Pinpoint the cell where the given text exists, returning its (X, Y) midpoint coordinate. 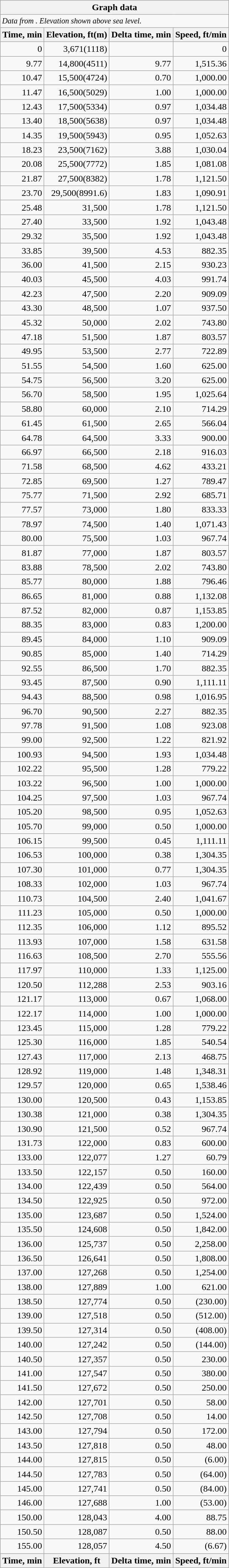
48,500 (77, 308)
61.45 (22, 423)
1.10 (141, 639)
2.15 (141, 265)
972.00 (201, 1201)
1,125.00 (201, 970)
45,500 (77, 279)
143.00 (22, 1431)
1,808.00 (201, 1258)
66,500 (77, 452)
51.55 (22, 366)
103.22 (22, 783)
380.00 (201, 1373)
71,500 (77, 495)
122,157 (77, 1172)
0.77 (141, 869)
155.00 (22, 1546)
121,000 (77, 1114)
20.08 (22, 164)
124,608 (77, 1230)
110.73 (22, 898)
789.47 (201, 481)
45.32 (22, 323)
1,041.67 (201, 898)
564.00 (201, 1186)
(144.00) (201, 1344)
29,500(8991.6) (77, 193)
106,000 (77, 927)
91,500 (77, 725)
100,000 (77, 855)
41,500 (77, 265)
127,688 (77, 1503)
115,000 (77, 1028)
64.78 (22, 438)
4.62 (141, 466)
58,500 (77, 394)
895.52 (201, 927)
821.92 (201, 740)
136.50 (22, 1258)
145.00 (22, 1489)
1,200.00 (201, 625)
43.30 (22, 308)
(84.00) (201, 1489)
125.30 (22, 1042)
4.50 (141, 1546)
140.00 (22, 1344)
96.70 (22, 711)
104,500 (77, 898)
128,057 (77, 1546)
58.80 (22, 409)
82,000 (77, 610)
104.25 (22, 798)
1,071.43 (201, 524)
127.43 (22, 1057)
250.00 (201, 1388)
916.03 (201, 452)
93.45 (22, 682)
1.80 (141, 510)
83.88 (22, 567)
23,500(7162) (77, 150)
3.33 (141, 438)
75,500 (77, 539)
2.70 (141, 956)
133.00 (22, 1157)
97,500 (77, 798)
1,025.64 (201, 394)
47,500 (77, 294)
116,000 (77, 1042)
56.70 (22, 394)
833.33 (201, 510)
12.43 (22, 107)
1.95 (141, 394)
930.23 (201, 265)
10.47 (22, 78)
1,068.00 (201, 999)
107,000 (77, 941)
937.50 (201, 308)
1.88 (141, 582)
160.00 (201, 1172)
141.00 (22, 1373)
(230.00) (201, 1301)
42.23 (22, 294)
29.32 (22, 236)
123,687 (77, 1215)
18.23 (22, 150)
130.38 (22, 1114)
117,000 (77, 1057)
127,889 (77, 1287)
127,314 (77, 1330)
102.22 (22, 769)
991.74 (201, 279)
102,000 (77, 884)
621.00 (201, 1287)
73,000 (77, 510)
144.00 (22, 1460)
116.63 (22, 956)
97.78 (22, 725)
113,000 (77, 999)
14.35 (22, 135)
1.60 (141, 366)
127,547 (77, 1373)
50,000 (77, 323)
77.57 (22, 510)
60.79 (201, 1157)
142.00 (22, 1402)
81.87 (22, 553)
2.13 (141, 1057)
1,016.95 (201, 697)
2.92 (141, 495)
58.00 (201, 1402)
90,500 (77, 711)
127,708 (77, 1416)
1.70 (141, 668)
127,818 (77, 1445)
0.87 (141, 610)
722.89 (201, 351)
127,774 (77, 1301)
106.15 (22, 841)
94,500 (77, 755)
15,500(4724) (77, 78)
555.56 (201, 956)
(64.00) (201, 1474)
92,500 (77, 740)
114,000 (77, 1014)
68,500 (77, 466)
83,000 (77, 625)
Elevation, ft(m) (77, 34)
1,524.00 (201, 1215)
99,000 (77, 826)
127,815 (77, 1460)
94.43 (22, 697)
0.98 (141, 697)
130.90 (22, 1129)
120,500 (77, 1100)
Graph data (114, 8)
112,288 (77, 985)
3,671(1118) (77, 49)
134.50 (22, 1201)
1.07 (141, 308)
25,500(7772) (77, 164)
13.40 (22, 121)
2.10 (141, 409)
144.50 (22, 1474)
14,800(4511) (77, 64)
230.00 (201, 1359)
125,737 (77, 1244)
631.58 (201, 941)
105,000 (77, 913)
108.33 (22, 884)
127,701 (77, 1402)
87,500 (77, 682)
33,500 (77, 222)
4.03 (141, 279)
54,500 (77, 366)
110,000 (77, 970)
2.27 (141, 711)
75.77 (22, 495)
127,268 (77, 1273)
1,348.31 (201, 1071)
92.55 (22, 668)
1,081.08 (201, 164)
150.50 (22, 1532)
66.97 (22, 452)
139.50 (22, 1330)
78.97 (22, 524)
119,000 (77, 1071)
137.00 (22, 1273)
Data from . Elevation shown above sea level. (114, 21)
433.21 (201, 466)
540.54 (201, 1042)
1.08 (141, 725)
27.40 (22, 222)
172.00 (201, 1431)
107.30 (22, 869)
134.00 (22, 1186)
133.50 (22, 1172)
127,783 (77, 1474)
600.00 (201, 1143)
150.00 (22, 1517)
129.57 (22, 1085)
88.00 (201, 1532)
105.20 (22, 812)
80.00 (22, 539)
131.73 (22, 1143)
0.45 (141, 841)
47.18 (22, 337)
98,500 (77, 812)
130.00 (22, 1100)
72.85 (22, 481)
40.03 (22, 279)
11.47 (22, 92)
2.53 (141, 985)
127,242 (77, 1344)
36.00 (22, 265)
74,500 (77, 524)
126,641 (77, 1258)
23.70 (22, 193)
18,500(5638) (77, 121)
142.50 (22, 1416)
53,500 (77, 351)
Elevation, ft (77, 1560)
903.16 (201, 985)
127,518 (77, 1316)
(53.00) (201, 1503)
1,842.00 (201, 1230)
60,000 (77, 409)
19,500(5943) (77, 135)
1.83 (141, 193)
121.17 (22, 999)
146.00 (22, 1503)
33.85 (22, 250)
56,500 (77, 380)
100.93 (22, 755)
80,000 (77, 582)
87.52 (22, 610)
685.71 (201, 495)
16,500(5029) (77, 92)
48.00 (201, 1445)
64,500 (77, 438)
2.18 (141, 452)
88.35 (22, 625)
2.20 (141, 294)
135.00 (22, 1215)
(512.00) (201, 1316)
2.77 (141, 351)
123.45 (22, 1028)
136.00 (22, 1244)
(6.67) (201, 1546)
1,515.36 (201, 64)
0.67 (141, 999)
1.48 (141, 1071)
900.00 (201, 438)
1.12 (141, 927)
(408.00) (201, 1330)
17,500(5334) (77, 107)
69,500 (77, 481)
99.00 (22, 740)
4.00 (141, 1517)
140.50 (22, 1359)
90.85 (22, 654)
61,500 (77, 423)
468.75 (201, 1057)
88,500 (77, 697)
54.75 (22, 380)
49.95 (22, 351)
122,439 (77, 1186)
108,500 (77, 956)
1,254.00 (201, 1273)
4.53 (141, 250)
27,500(8382) (77, 179)
14.00 (201, 1416)
21.87 (22, 179)
135.50 (22, 1230)
127,357 (77, 1359)
141.50 (22, 1388)
796.46 (201, 582)
128.92 (22, 1071)
99,500 (77, 841)
105.70 (22, 826)
923.08 (201, 725)
127,672 (77, 1388)
122.17 (22, 1014)
113.93 (22, 941)
35,500 (77, 236)
566.04 (201, 423)
117.97 (22, 970)
143.50 (22, 1445)
139.00 (22, 1316)
3.88 (141, 150)
1,538.46 (201, 1085)
138.50 (22, 1301)
1,132.08 (201, 596)
85.77 (22, 582)
3.20 (141, 380)
101,000 (77, 869)
120,000 (77, 1085)
78,500 (77, 567)
122,000 (77, 1143)
1.33 (141, 970)
1.58 (141, 941)
128,087 (77, 1532)
0.90 (141, 682)
122,077 (77, 1157)
111.23 (22, 913)
106.53 (22, 855)
0.43 (141, 1100)
121,500 (77, 1129)
86,500 (77, 668)
2.65 (141, 423)
0.88 (141, 596)
122,925 (77, 1201)
0.52 (141, 1129)
112.35 (22, 927)
0.70 (141, 78)
(6.00) (201, 1460)
71.58 (22, 466)
1,030.04 (201, 150)
85,000 (77, 654)
1.93 (141, 755)
128,043 (77, 1517)
88.75 (201, 1517)
1,090.91 (201, 193)
84,000 (77, 639)
25.48 (22, 207)
127,794 (77, 1431)
89.45 (22, 639)
77,000 (77, 553)
81,000 (77, 596)
1.22 (141, 740)
138.00 (22, 1287)
120.50 (22, 985)
51,500 (77, 337)
127,741 (77, 1489)
96,500 (77, 783)
39,500 (77, 250)
2,258.00 (201, 1244)
2.40 (141, 898)
0.65 (141, 1085)
31,500 (77, 207)
95,500 (77, 769)
86.65 (22, 596)
